Capture the cell that displays the provided text and extract its [X, Y] central coordinate. 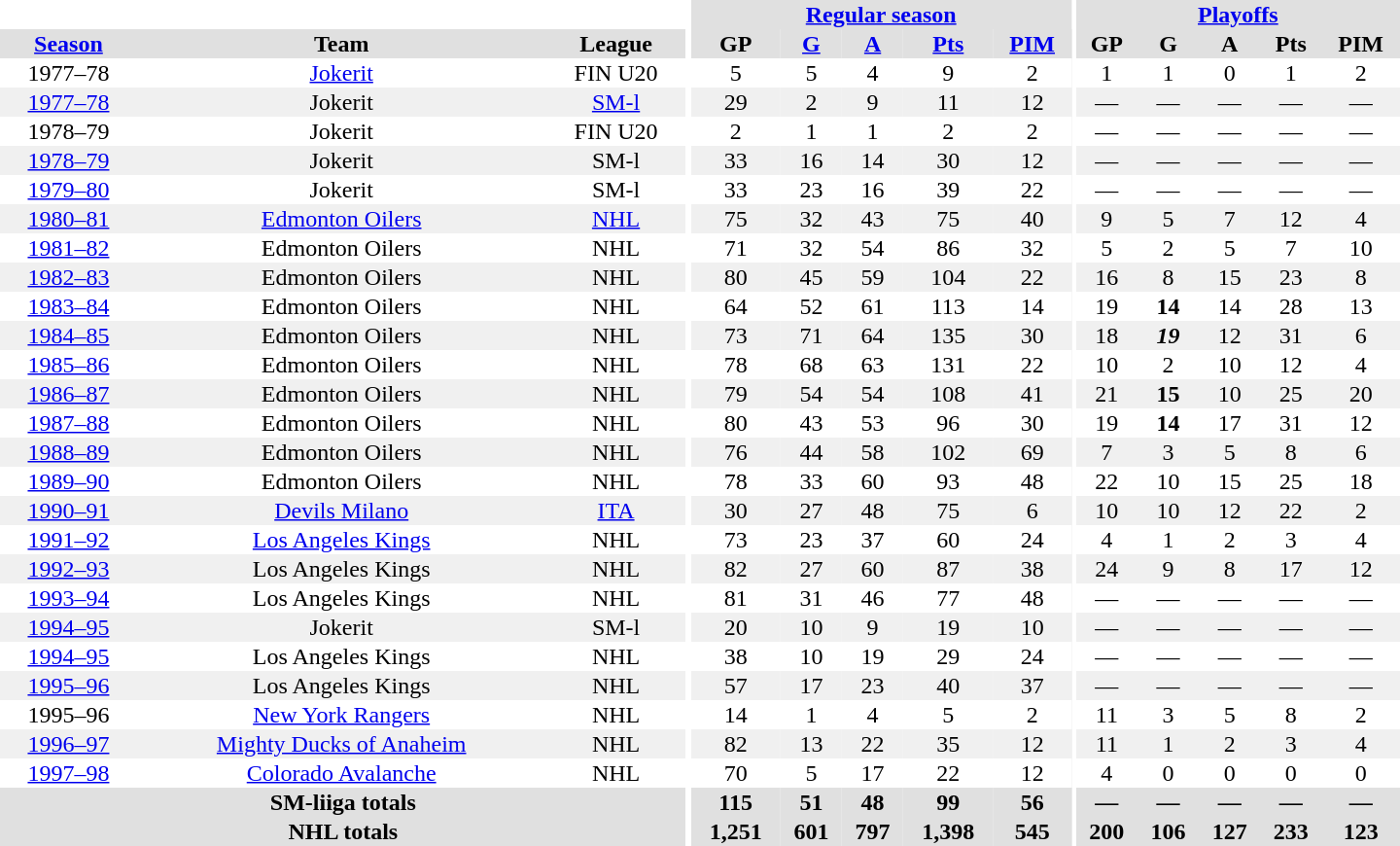
106 [1169, 831]
1987–88 [68, 423]
45 [811, 277]
104 [948, 277]
77 [948, 598]
1983–84 [68, 306]
135 [948, 335]
81 [736, 598]
1985–86 [68, 365]
21 [1106, 394]
102 [948, 452]
League [615, 44]
58 [873, 452]
56 [1032, 802]
1996–97 [68, 744]
99 [948, 802]
Colorado Avalanche [342, 773]
1988–89 [68, 452]
New York Rangers [342, 715]
70 [736, 773]
41 [1032, 394]
63 [873, 365]
1984–85 [68, 335]
601 [811, 831]
Mighty Ducks of Anaheim [342, 744]
1979–80 [68, 190]
Regular season [881, 15]
108 [948, 394]
51 [811, 802]
200 [1106, 831]
76 [736, 452]
69 [1032, 452]
68 [811, 365]
131 [948, 365]
Playoffs [1239, 15]
113 [948, 306]
1981–82 [68, 248]
57 [736, 686]
797 [873, 831]
44 [811, 452]
86 [948, 248]
1,251 [736, 831]
1997–98 [68, 773]
1986–87 [68, 394]
SM-liiga totals [343, 802]
35 [948, 744]
ITA [615, 511]
545 [1032, 831]
96 [948, 423]
59 [873, 277]
1989–90 [68, 481]
28 [1291, 306]
NHL totals [343, 831]
87 [948, 569]
1,398 [948, 831]
Season [68, 44]
79 [736, 394]
233 [1291, 831]
Devils Milano [342, 511]
1980–81 [68, 219]
93 [948, 481]
1993–94 [68, 598]
127 [1229, 831]
1991–92 [68, 540]
1982–83 [68, 277]
61 [873, 306]
123 [1361, 831]
Team [342, 44]
39 [948, 190]
52 [811, 306]
53 [873, 423]
1992–93 [68, 569]
1990–91 [68, 511]
46 [873, 598]
115 [736, 802]
